Output the [x, y] coordinate of the center of the cell containing the given text.  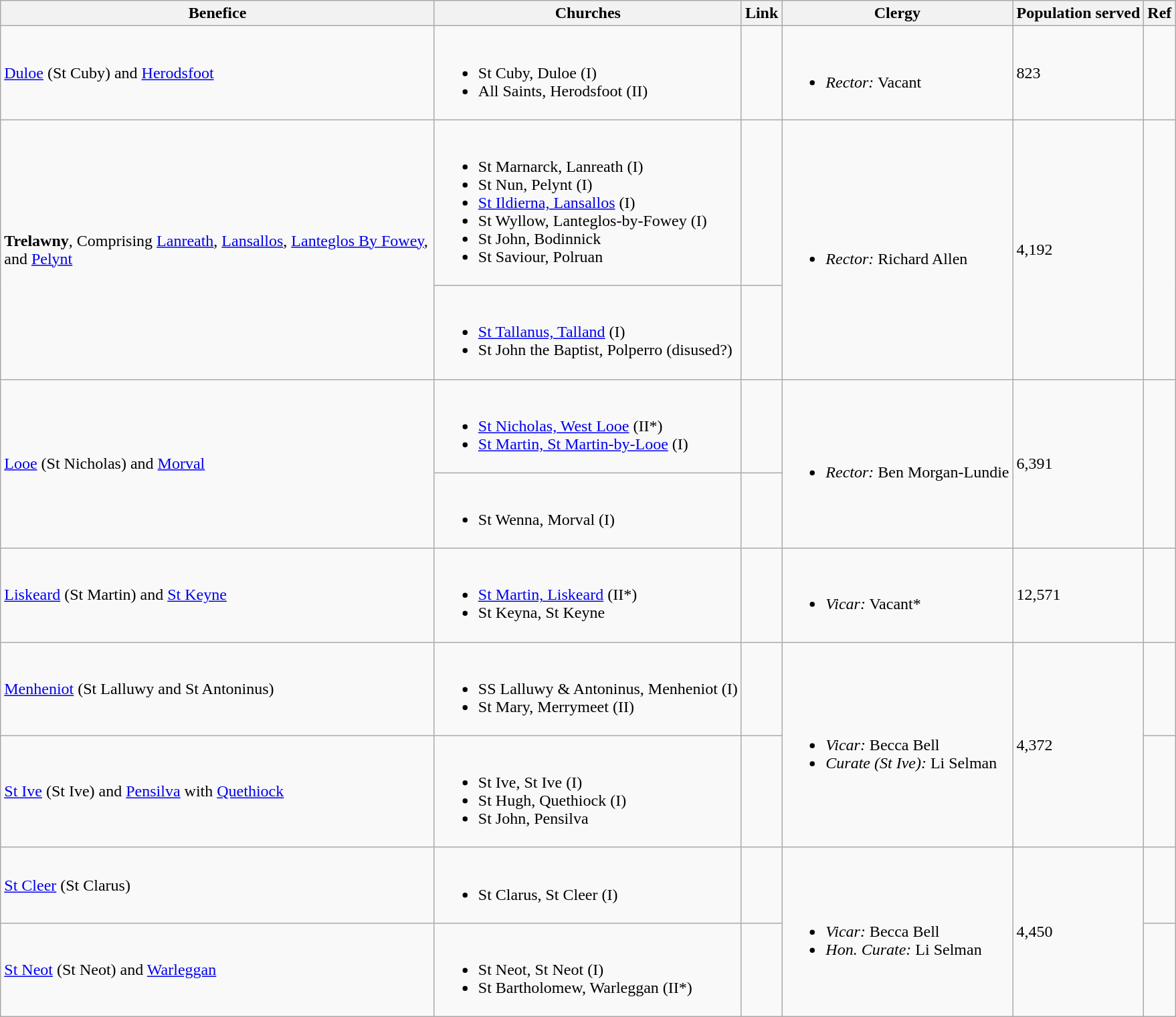
6,391 [1078, 464]
Trelawny, Comprising Lanreath, Lansallos, Lanteglos By Fowey, and Pelynt [218, 249]
St Tallanus, Talland (I)St John the Baptist, Polperro (disused?) [587, 332]
4,192 [1078, 249]
Ref [1160, 13]
4,450 [1078, 932]
Link [761, 13]
Rector: Richard Allen [898, 249]
4,372 [1078, 745]
Benefice [218, 13]
St Neot (St Neot) and Warleggan [218, 970]
823 [1078, 73]
St Clarus, St Cleer (I) [587, 885]
St Martin, Liskeard (II*)St Keyna, St Keyne [587, 595]
Duloe (St Cuby) and Herodsfoot [218, 73]
Churches [587, 13]
St Cleer (St Clarus) [218, 885]
St Marnarck, Lanreath (I)St Nun, Pelynt (I)St Ildierna, Lansallos (I)St Wyllow, Lanteglos-by-Fowey (I)St John, BodinnickSt Saviour, Polruan [587, 203]
Rector: Ben Morgan-Lundie [898, 464]
Menheniot (St Lalluwy and St Antoninus) [218, 689]
St Ive (St Ive) and Pensilva with Quethiock [218, 792]
Vicar: Becca BellHon. Curate: Li Selman [898, 932]
St Wenna, Morval (I) [587, 511]
St Ive, St Ive (I)St Hugh, Quethiock (I)St John, Pensilva [587, 792]
Population served [1078, 13]
Vicar: Vacant* [898, 595]
Liskeard (St Martin) and St Keyne [218, 595]
St Neot, St Neot (I)St Bartholomew, Warleggan (II*) [587, 970]
Clergy [898, 13]
Looe (St Nicholas) and Morval [218, 464]
SS Lalluwy & Antoninus, Menheniot (I)St Mary, Merrymeet (II) [587, 689]
Rector: Vacant [898, 73]
St Cuby, Duloe (I)All Saints, Herodsfoot (II) [587, 73]
12,571 [1078, 595]
Vicar: Becca BellCurate (St Ive): Li Selman [898, 745]
St Nicholas, West Looe (II*)St Martin, St Martin-by-Looe (I) [587, 426]
